Provide the [x, y] coordinate of the cell's center where the given text is located.  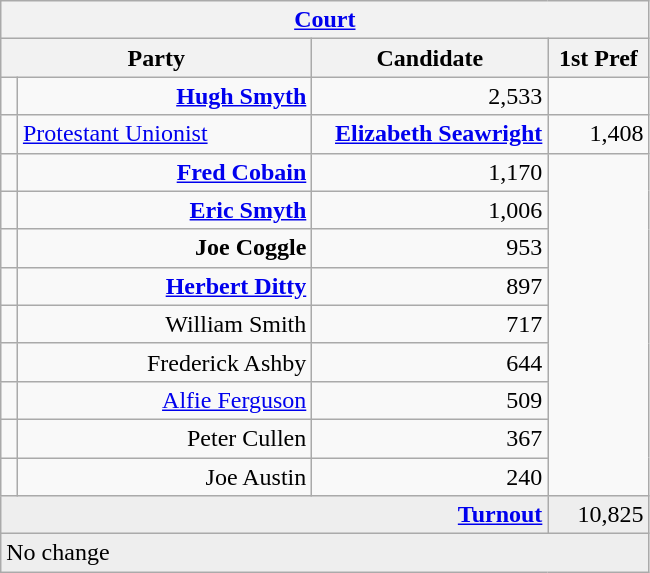
Joe Coggle [164, 248]
1,006 [430, 210]
Candidate [430, 58]
Court [325, 20]
William Smith [164, 324]
Protestant Unionist [164, 134]
Peter Cullen [164, 438]
Herbert Ditty [164, 286]
953 [430, 248]
10,825 [598, 515]
1,170 [430, 172]
Alfie Ferguson [164, 400]
Frederick Ashby [164, 362]
No change [325, 553]
240 [430, 477]
Eric Smyth [164, 210]
Elizabeth Seawright [430, 134]
644 [430, 362]
Joe Austin [164, 477]
Party [156, 58]
1,408 [598, 134]
2,533 [430, 96]
Fred Cobain [164, 172]
Turnout [274, 515]
Hugh Smyth [164, 96]
509 [430, 400]
897 [430, 286]
367 [430, 438]
717 [430, 324]
1st Pref [598, 58]
